Output the [x, y] coordinate of the center of the cell containing the given text.  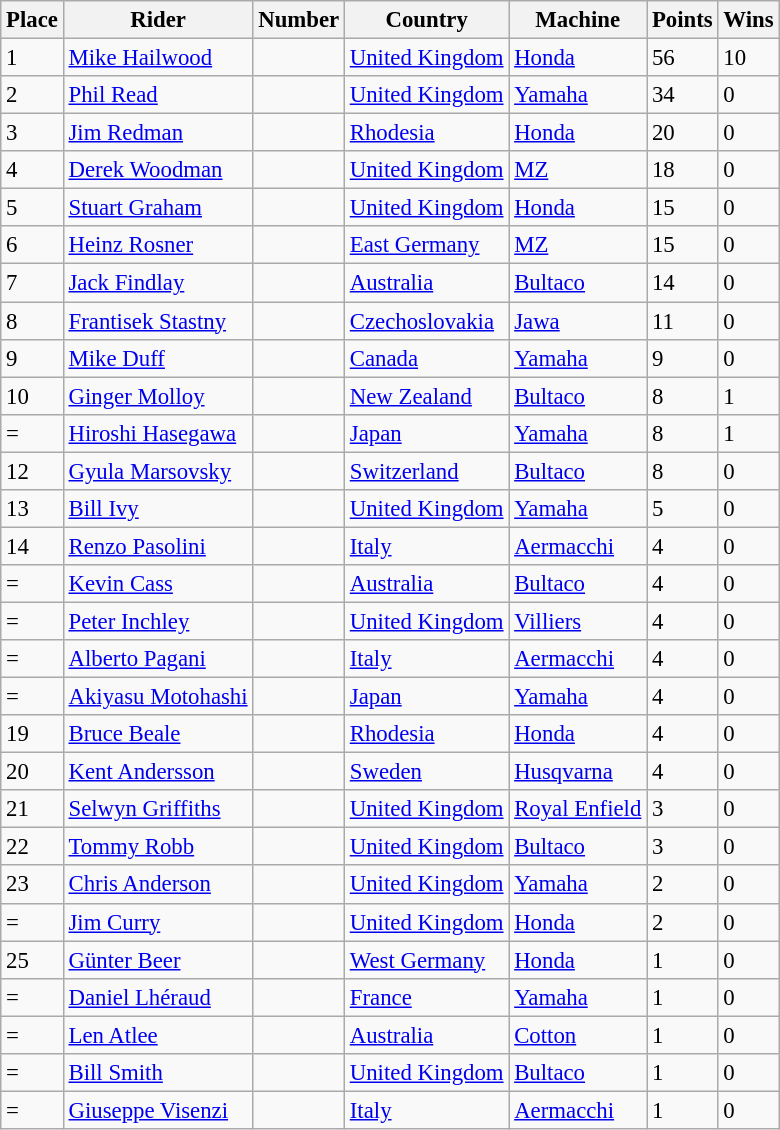
Selwyn Griffiths [158, 809]
Canada [426, 358]
Jim Redman [158, 133]
Points [682, 20]
23 [32, 885]
13 [32, 509]
Rider [158, 20]
Heinz Rosner [158, 245]
Switzerland [426, 471]
Stuart Graham [158, 208]
Place [32, 20]
22 [32, 847]
West Germany [426, 960]
21 [32, 809]
Villiers [578, 621]
Czechoslovakia [426, 321]
Husqvarna [578, 772]
Phil Read [158, 95]
Kent Andersson [158, 772]
Frantisek Stastny [158, 321]
Bill Smith [158, 1073]
Ginger Molloy [158, 396]
Len Atlee [158, 1035]
34 [682, 95]
Hiroshi Hasegawa [158, 433]
Cotton [578, 1035]
Sweden [426, 772]
Renzo Pasolini [158, 546]
New Zealand [426, 396]
France [426, 997]
Royal Enfield [578, 809]
Jawa [578, 321]
Wins [748, 20]
19 [32, 734]
Peter Inchley [158, 621]
Akiyasu Motohashi [158, 697]
Machine [578, 20]
Bill Ivy [158, 509]
56 [682, 58]
East Germany [426, 245]
Mike Hailwood [158, 58]
Kevin Cass [158, 584]
Alberto Pagani [158, 659]
6 [32, 245]
Tommy Robb [158, 847]
11 [682, 321]
Derek Woodman [158, 170]
Günter Beer [158, 960]
Mike Duff [158, 358]
7 [32, 283]
Bruce Beale [158, 734]
18 [682, 170]
Giuseppe Visenzi [158, 1110]
Chris Anderson [158, 885]
Number [299, 20]
Jim Curry [158, 922]
Gyula Marsovsky [158, 471]
12 [32, 471]
Daniel Lhéraud [158, 997]
Jack Findlay [158, 283]
Country [426, 20]
25 [32, 960]
